From the cell containing the given text, extract its center point as (x, y) coordinate. 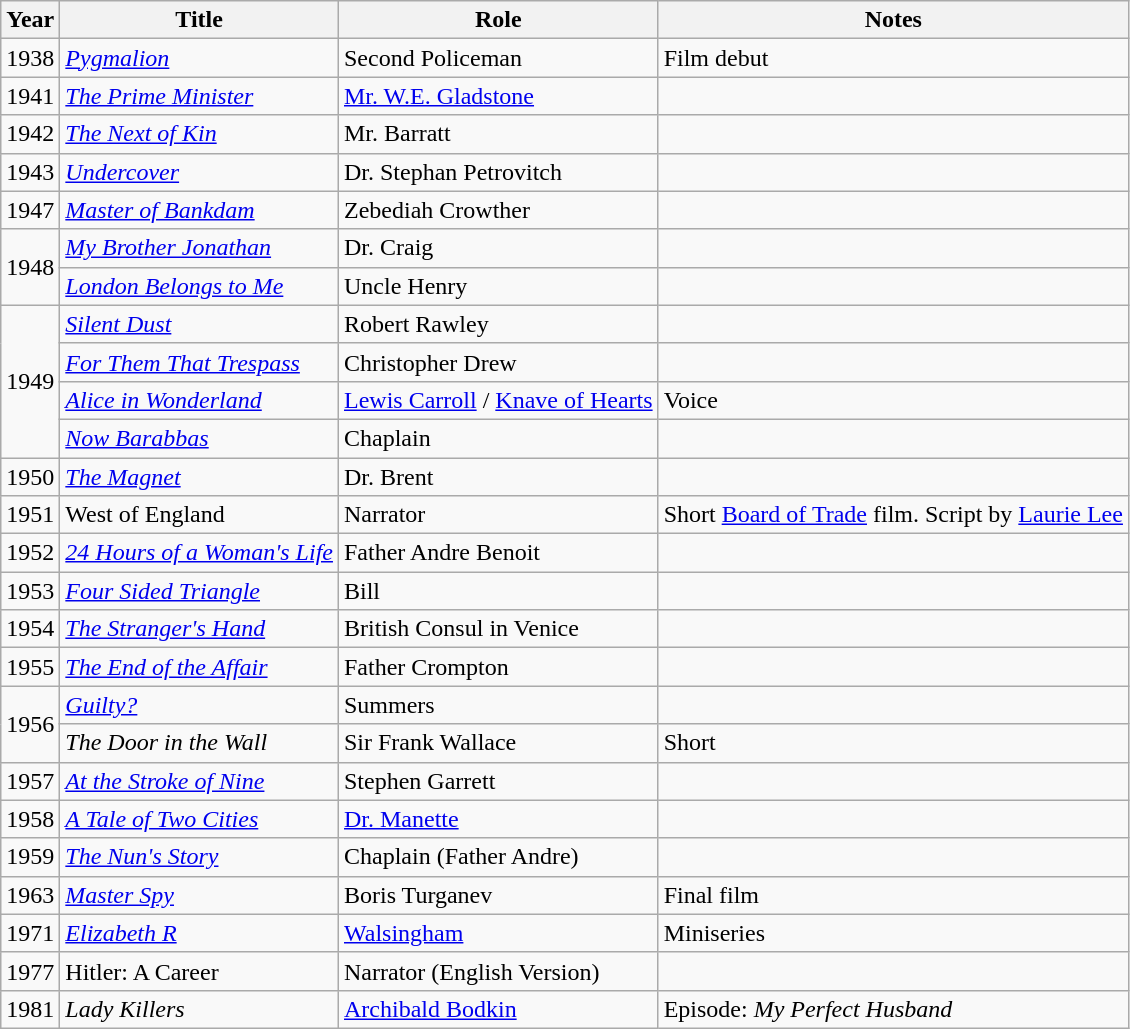
Lady Killers (200, 1009)
1951 (30, 515)
1950 (30, 477)
1947 (30, 210)
Silent Dust (200, 324)
1958 (30, 819)
Alice in Wonderland (200, 400)
My Brother Jonathan (200, 248)
The Next of Kin (200, 134)
The Magnet (200, 477)
1957 (30, 781)
Dr. Manette (498, 819)
Uncle Henry (498, 286)
Mr. Barratt (498, 134)
Chaplain (498, 438)
Chaplain (Father Andre) (498, 857)
1949 (30, 381)
1938 (30, 58)
Second Policeman (498, 58)
1977 (30, 971)
1971 (30, 933)
Final film (893, 895)
Bill (498, 591)
Year (30, 20)
1943 (30, 172)
Dr. Craig (498, 248)
Master of Bankdam (200, 210)
Hitler: A Career (200, 971)
Summers (498, 705)
Christopher Drew (498, 362)
Robert Rawley (498, 324)
The End of the Affair (200, 667)
Master Spy (200, 895)
Title (200, 20)
For Them That Trespass (200, 362)
1955 (30, 667)
Role (498, 20)
Sir Frank Wallace (498, 743)
Elizabeth R (200, 933)
1959 (30, 857)
1963 (30, 895)
1948 (30, 267)
Short (893, 743)
The Prime Minister (200, 96)
Dr. Stephan Petrovitch (498, 172)
1942 (30, 134)
Narrator (498, 515)
Stephen Garrett (498, 781)
West of England (200, 515)
Four Sided Triangle (200, 591)
The Door in the Wall (200, 743)
Notes (893, 20)
Pygmalion (200, 58)
Walsingham (498, 933)
Now Barabbas (200, 438)
At the Stroke of Nine (200, 781)
Narrator (English Version) (498, 971)
1954 (30, 629)
Short Board of Trade film. Script by Laurie Lee (893, 515)
Father Andre Benoit (498, 553)
Undercover (200, 172)
1953 (30, 591)
1956 (30, 724)
Zebediah Crowther (498, 210)
London Belongs to Me (200, 286)
Archibald Bodkin (498, 1009)
British Consul in Venice (498, 629)
Film debut (893, 58)
A Tale of Two Cities (200, 819)
Boris Turganev (498, 895)
The Stranger's Hand (200, 629)
Father Crompton (498, 667)
Guilty? (200, 705)
Lewis Carroll / Knave of Hearts (498, 400)
1941 (30, 96)
The Nun's Story (200, 857)
Dr. Brent (498, 477)
24 Hours of a Woman's Life (200, 553)
Mr. W.E. Gladstone (498, 96)
Episode: My Perfect Husband (893, 1009)
Voice (893, 400)
Miniseries (893, 933)
1952 (30, 553)
1981 (30, 1009)
